Detect which cell encompasses the target text, then output its [X, Y] center coordinate. 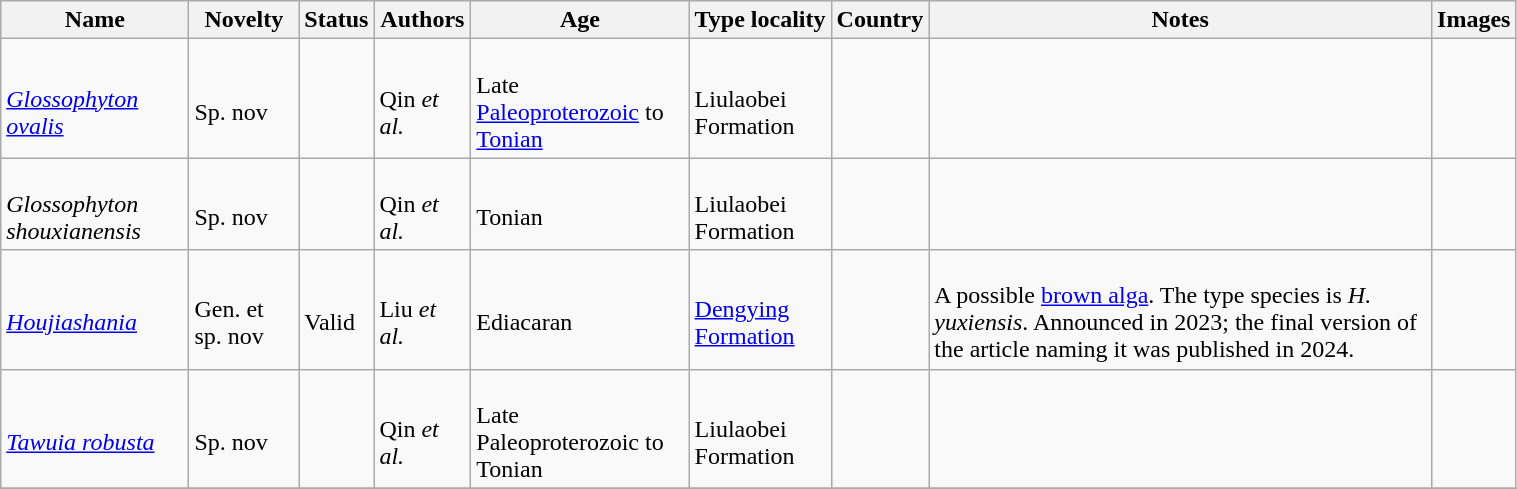
Status [336, 20]
Notes [1180, 20]
Country [880, 20]
Liu et al. [422, 310]
Gen. et sp. nov [244, 310]
Houjiashania [95, 310]
Authors [422, 20]
A possible brown alga. The type species is H. yuxiensis. Announced in 2023; the final version of the article naming it was published in 2024. [1180, 310]
Tonian [580, 204]
Name [95, 20]
Type locality [760, 20]
Ediacaran [580, 310]
Novelty [244, 20]
Glossophyton ovalis [95, 98]
Dengying Formation [760, 310]
Tawuia robusta [95, 428]
Glossophyton shouxianensis [95, 204]
Age [580, 20]
Images [1474, 20]
Valid [336, 310]
